Detect which cell encompasses the target text, then output its [x, y] center coordinate. 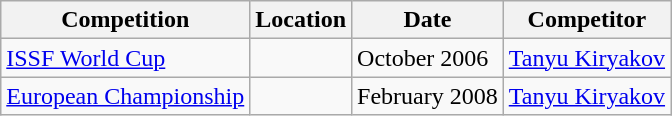
Date [428, 20]
Competitor [586, 20]
February 2008 [428, 96]
Location [301, 20]
European Championship [126, 96]
ISSF World Cup [126, 58]
Competition [126, 20]
October 2006 [428, 58]
